Find where the given text appears and provide that cell's center as (X, Y) coordinate. 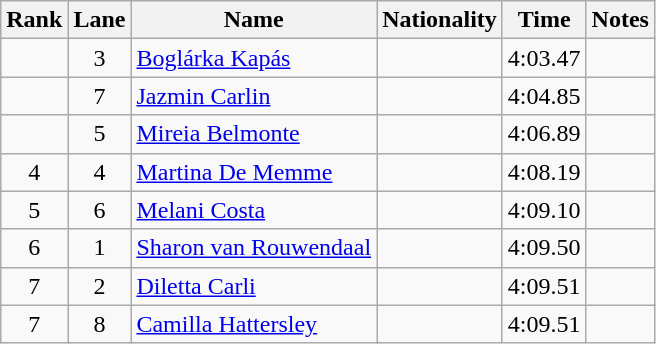
4:04.85 (544, 96)
Notes (620, 20)
Melani Costa (254, 210)
3 (100, 58)
Boglárka Kapás (254, 58)
Mireia Belmonte (254, 134)
Sharon van Rouwendaal (254, 248)
Lane (100, 20)
4:08.19 (544, 172)
Camilla Hattersley (254, 324)
Nationality (440, 20)
Diletta Carli (254, 286)
2 (100, 286)
4:09.50 (544, 248)
Name (254, 20)
1 (100, 248)
Rank (34, 20)
4:03.47 (544, 58)
8 (100, 324)
Time (544, 20)
Jazmin Carlin (254, 96)
Martina De Memme (254, 172)
4:06.89 (544, 134)
4:09.10 (544, 210)
